From the cell containing the given text, extract its center point as (X, Y) coordinate. 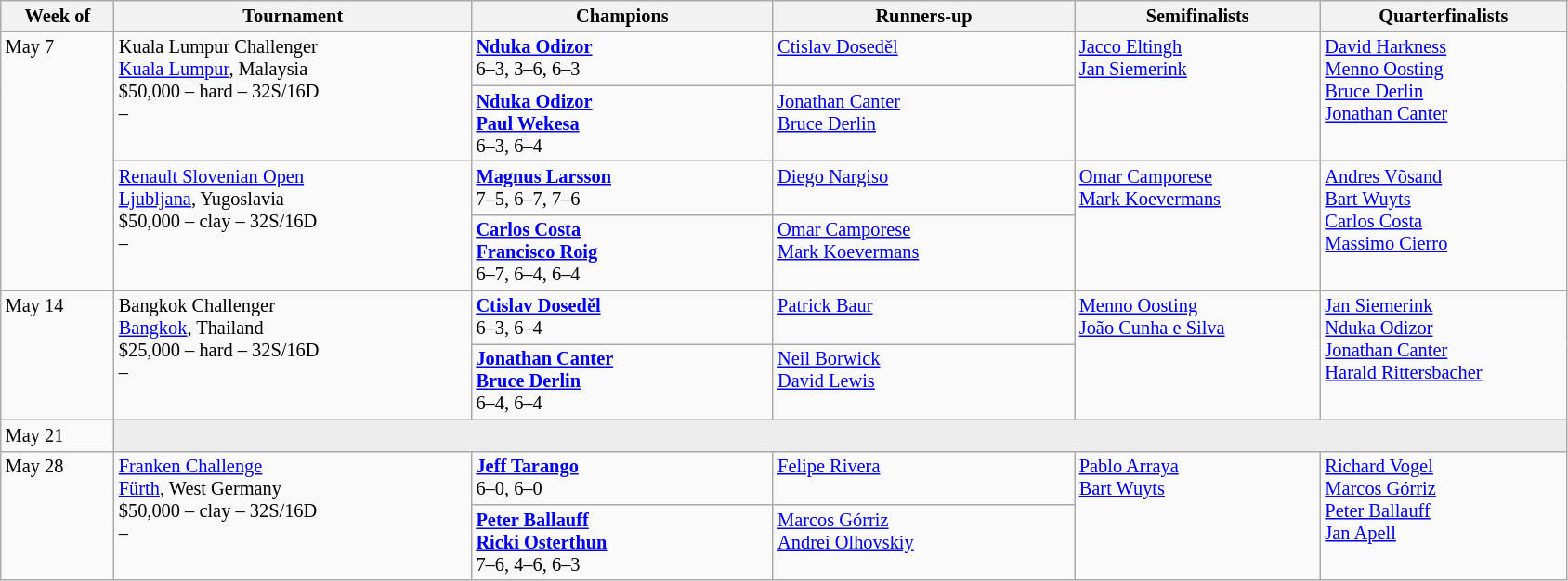
Jan Siemerink Nduka Odizor Jonathan Canter Harald Rittersbacher (1444, 355)
Magnus Larsson 7–5, 6–7, 7–6 (622, 187)
Jeff Tarango 6–0, 6–0 (622, 478)
Renault Slovenian Open Ljubljana, Yugoslavia$50,000 – clay – 32S/16D – (294, 225)
Richard Vogel Marcos Górriz Peter Ballauff Jan Apell (1444, 516)
Jacco Eltingh Jan Siemerink (1198, 97)
Patrick Baur (923, 317)
Week of (58, 16)
Peter Ballauff Ricki Osterthun 7–6, 4–6, 6–3 (622, 542)
David Harkness Menno Oosting Bruce Derlin Jonathan Canter (1444, 97)
Pablo Arraya Bart Wuyts (1198, 516)
Ctislav Doseděl 6–3, 6–4 (622, 317)
Menno Oosting João Cunha e Silva (1198, 355)
Nduka Odizor 6–3, 3–6, 6–3 (622, 58)
Kuala Lumpur Challenger Kuala Lumpur, Malaysia$50,000 – hard – 32S/16D – (294, 97)
Bangkok Challenger Bangkok, Thailand$25,000 – hard – 32S/16D – (294, 355)
Carlos Costa Francisco Roig 6–7, 6–4, 6–4 (622, 252)
Champions (622, 16)
Felipe Rivera (923, 478)
May 7 (58, 161)
May 14 (58, 355)
Runners-up (923, 16)
Diego Nargiso (923, 187)
May 21 (58, 435)
Franken Challenge Fürth, West Germany$50,000 – clay – 32S/16D – (294, 516)
Tournament (294, 16)
Andres Võsand Bart Wuyts Carlos Costa Massimo Cierro (1444, 225)
May 28 (58, 516)
Nduka Odizor Paul Wekesa 6–3, 6–4 (622, 123)
Semifinalists (1198, 16)
Marcos Górriz Andrei Olhovskiy (923, 542)
Neil Borwick David Lewis (923, 381)
Ctislav Doseděl (923, 58)
Jonathan Canter Bruce Derlin 6–4, 6–4 (622, 381)
Jonathan Canter Bruce Derlin (923, 123)
Quarterfinalists (1444, 16)
